Pinpoint the cell where the given text exists, returning its [x, y] midpoint coordinate. 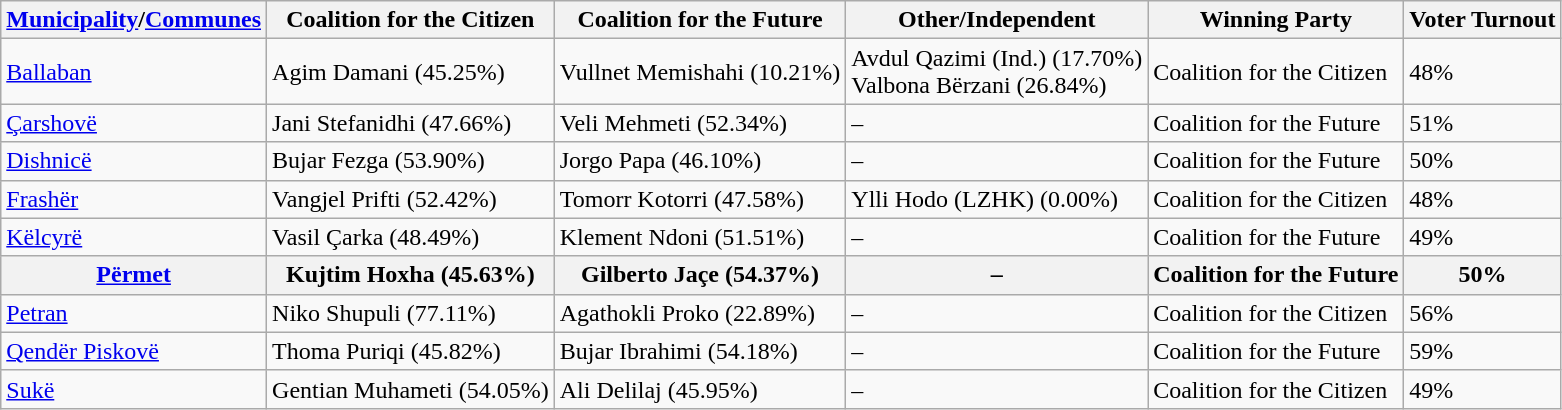
Agim Damani (45.25%) [411, 72]
Sukë [134, 389]
Vullnet Memishahi (10.21%) [700, 72]
Vangjel Prifti (52.42%) [411, 199]
Këlcyrë [134, 237]
Përmet [134, 275]
Winning Party [1276, 20]
Avdul Qazimi (Ind.) (17.70%)Valbona Bërzani (26.84%) [997, 72]
Vasil Çarka (48.49%) [411, 237]
Jorgo Papa (46.10%) [700, 161]
Gentian Muhameti (54.05%) [411, 389]
Tomorr Kotorri (47.58%) [700, 199]
Ballaban [134, 72]
Klement Ndoni (51.51%) [700, 237]
Frashër [134, 199]
Other/Independent [997, 20]
59% [1482, 351]
Thoma Puriqi (45.82%) [411, 351]
Ali Delilaj (45.95%) [700, 389]
Kujtim Hoxha (45.63%) [411, 275]
Qendër Piskovë [134, 351]
Municipality/Communes [134, 20]
Ylli Hodo (LZHK) (0.00%) [997, 199]
Voter Turnout [1482, 20]
Veli Mehmeti (52.34%) [700, 123]
Bujar Fezga (53.90%) [411, 161]
Agathokli Proko (22.89%) [700, 313]
51% [1482, 123]
Gilberto Jaçe (54.37%) [700, 275]
Bujar Ibrahimi (54.18%) [700, 351]
Jani Stefanidhi (47.66%) [411, 123]
Çarshovë [134, 123]
56% [1482, 313]
Niko Shupuli (77.11%) [411, 313]
Dishnicë [134, 161]
Petran [134, 313]
